For the text-containing cell, return its midpoint in (x, y) coordinate format. 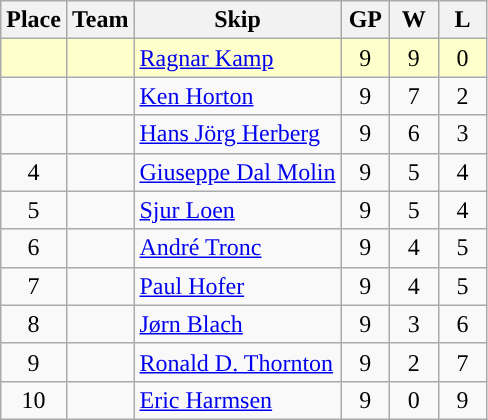
Ronald D. Thornton (238, 362)
Jørn Blach (238, 324)
André Tronc (238, 248)
Giuseppe Dal Molin (238, 172)
Ken Horton (238, 96)
Skip (238, 20)
GP (366, 20)
10 (34, 400)
Eric Harmsen (238, 400)
Team (100, 20)
Paul Hofer (238, 286)
Ragnar Kamp (238, 58)
W (414, 20)
Hans Jörg Herberg (238, 134)
L (462, 20)
8 (34, 324)
Sjur Loen (238, 210)
Place (34, 20)
